Pinpoint the cell where the given text exists, returning its (X, Y) midpoint coordinate. 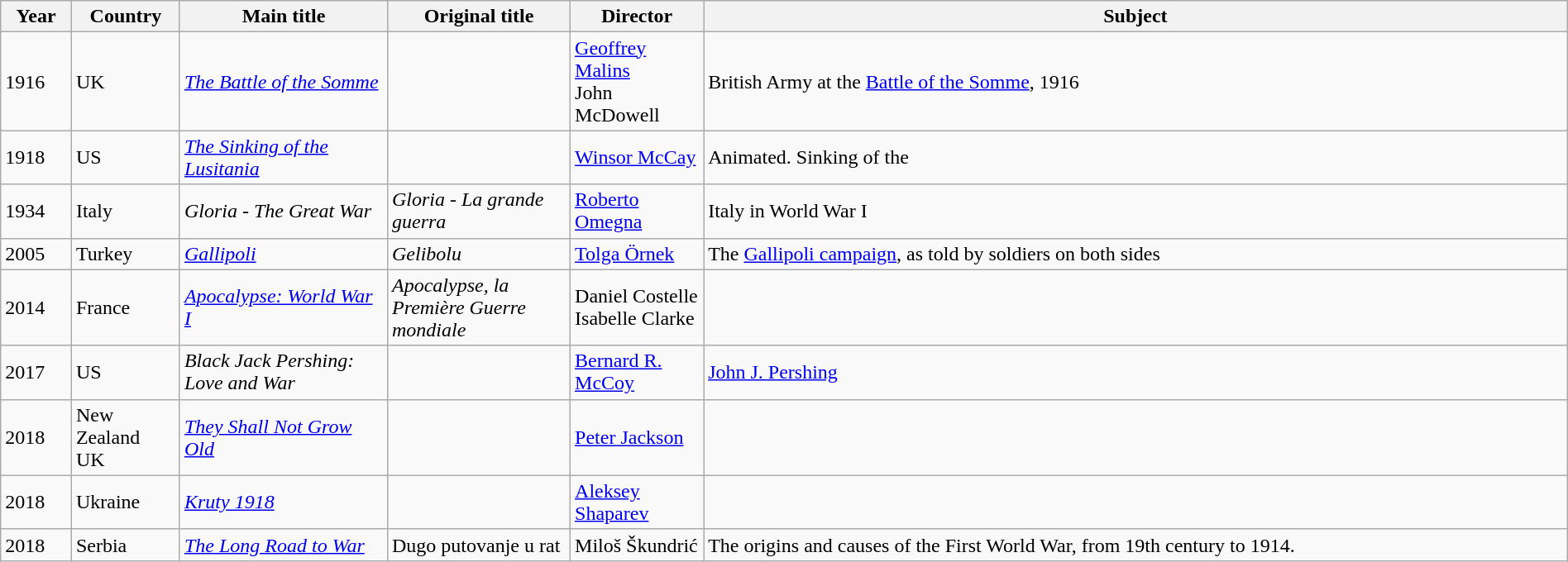
Kruty 1918 (283, 502)
Turkey (126, 254)
Aleksey Shaparev (637, 502)
Black Jack Pershing: Love and War (283, 372)
UK (126, 81)
Subject (1136, 17)
John J. Pershing (1136, 372)
Peter Jackson (637, 437)
Director (637, 17)
France (126, 307)
Bernard R. McCoy (637, 372)
Apocalypse, la Première Guerre mondiale (478, 307)
The Gallipoli campaign, as told by soldiers on both sides (1136, 254)
Miloš Škundrić (637, 545)
They Shall Not Grow Old (283, 437)
Gloria - The Great War (283, 212)
Gallipoli (283, 254)
Gloria - La grande guerra (478, 212)
Country (126, 17)
Original title (478, 17)
Dugo putovanje u rat (478, 545)
The origins and causes of the First World War, from 19th century to 1914. (1136, 545)
Italy (126, 212)
New ZealandUK (126, 437)
1934 (36, 212)
2017 (36, 372)
2005 (36, 254)
Year (36, 17)
Serbia (126, 545)
Ukraine (126, 502)
Main title (283, 17)
The Long Road to War (283, 545)
Animated. Sinking of the (1136, 157)
Daniel Costelle Isabelle Clarke (637, 307)
Apocalypse: World War I (283, 307)
The Sinking of the Lusitania (283, 157)
2014 (36, 307)
Gelibolu (478, 254)
The Battle of the Somme (283, 81)
1918 (36, 157)
Roberto Omegna (637, 212)
Geoffrey MalinsJohn McDowell (637, 81)
1916 (36, 81)
British Army at the Battle of the Somme, 1916 (1136, 81)
Italy in World War I (1136, 212)
Tolga Örnek (637, 254)
Winsor McCay (637, 157)
